Return the (x, y) coordinate for the center point of the cell that contains the specified text.  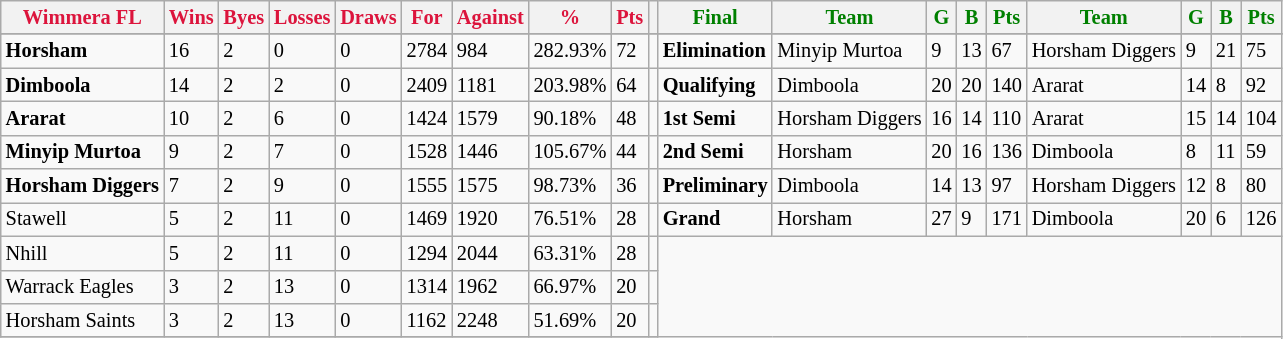
203.98% (570, 85)
Draws (368, 17)
Final (716, 17)
Byes (244, 17)
76.51% (570, 219)
110 (1007, 118)
67 (1007, 51)
984 (490, 51)
75 (1261, 51)
1162 (427, 320)
59 (1261, 152)
Stawell (82, 219)
2409 (427, 85)
Horsham Saints (82, 320)
1575 (490, 186)
Qualifying (716, 85)
27 (941, 219)
136 (1007, 152)
1962 (490, 287)
1446 (490, 152)
Against (490, 17)
1920 (490, 219)
21 (1226, 51)
66.97% (570, 287)
1294 (427, 253)
92 (1261, 85)
80 (1261, 186)
105.67% (570, 152)
1469 (427, 219)
36 (630, 186)
44 (630, 152)
2044 (490, 253)
126 (1261, 219)
1528 (427, 152)
Preliminary (716, 186)
15 (1196, 118)
63.31% (570, 253)
1579 (490, 118)
90.18% (570, 118)
1st Semi (716, 118)
Grand (716, 219)
282.93% (570, 51)
48 (630, 118)
171 (1007, 219)
Wimmera FL (82, 17)
Wins (192, 17)
Warrack Eagles (82, 287)
1181 (490, 85)
140 (1007, 85)
1555 (427, 186)
12 (1196, 186)
1424 (427, 118)
2nd Semi (716, 152)
2784 (427, 51)
For (427, 17)
2248 (490, 320)
10 (192, 118)
51.69% (570, 320)
% (570, 17)
98.73% (570, 186)
Elimination (716, 51)
64 (630, 85)
1314 (427, 287)
Nhill (82, 253)
97 (1007, 186)
72 (630, 51)
104 (1261, 118)
Losses (302, 17)
